Return [X, Y] of the center of cell containing provided text 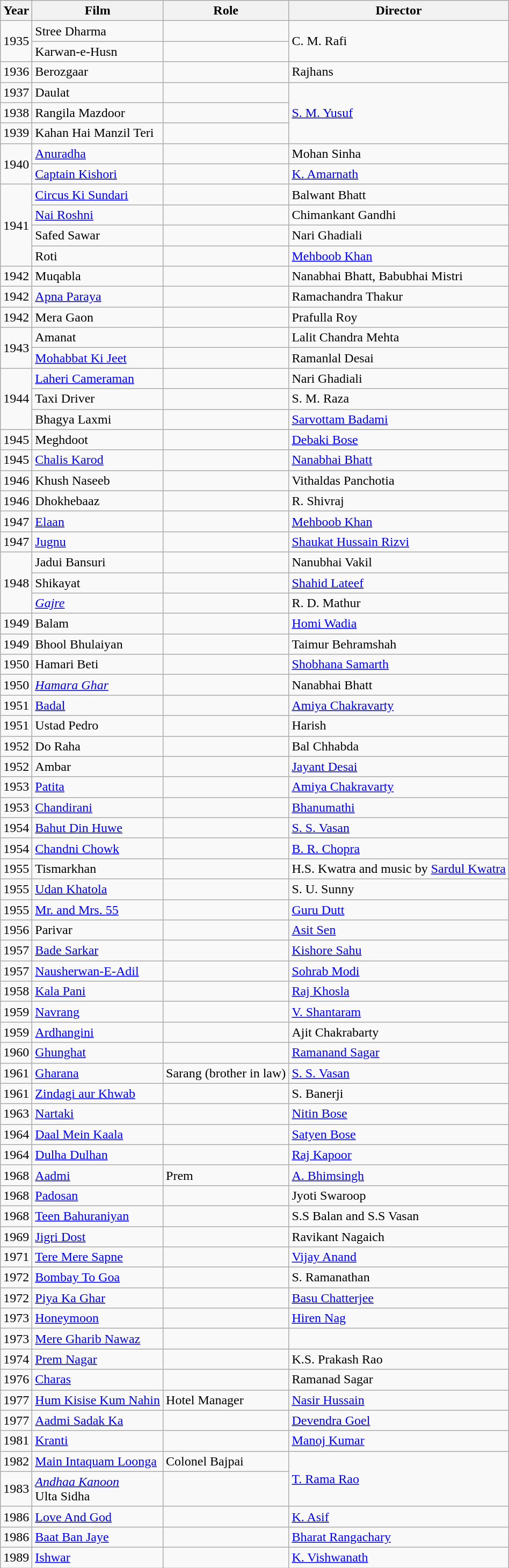
Udan Khatola [98, 889]
Vithaldas Panchotia [399, 480]
Devendra Goel [399, 1420]
Kranti [98, 1441]
Gharana [98, 1073]
Mera Gaon [98, 317]
Harish [399, 726]
1971 [16, 1257]
Jyoti Swaroop [399, 1195]
Nai Roshni [98, 215]
Director [399, 11]
Hamara Ghar [98, 685]
Piya Ka Ghar [98, 1298]
Debaki Bose [399, 440]
Ramachandra Thakur [399, 297]
H.S. Kwatra and music by Sardul Kwatra [399, 869]
Shahid Lateef [399, 582]
Film [98, 11]
Chandirani [98, 807]
Dulha Dulhan [98, 1155]
C. M. Rafi [399, 41]
R. D. Mathur [399, 603]
Guru Dutt [399, 910]
Captain Kishori [98, 174]
Year [16, 11]
1983 [16, 1489]
Prem [226, 1175]
Daulat [98, 92]
Tere Mere Sapne [98, 1257]
Rajhans [399, 72]
Raj Kapoor [399, 1155]
Chandni Chowk [98, 848]
Kishore Sahu [399, 951]
Nausherwan-E-Adil [98, 971]
Circus Ki Sundari [98, 194]
Charas [98, 1380]
Amanat [98, 338]
Prafulla Roy [399, 317]
Balam [98, 624]
Rangila Mazdoor [98, 113]
Berozgaar [98, 72]
Aadmi Sadak Ka [98, 1420]
K. Asif [399, 1516]
Hum Kisise Kum Nahin [98, 1400]
1939 [16, 133]
1940 [16, 164]
Parivar [98, 930]
Daal Mein Kaala [98, 1134]
1981 [16, 1441]
S. Ramanathan [399, 1278]
Mohan Sinha [399, 154]
Chalis Karod [98, 460]
Hamari Beti [98, 665]
Nasir Hussain [399, 1400]
Basu Chatterjee [399, 1298]
S. M. Raza [399, 399]
Khush Naseeb [98, 480]
Shobhana Samarth [399, 665]
S. U. Sunny [399, 889]
Ramanlal Desai [399, 358]
Shaukat Hussain Rizvi [399, 542]
Shikayat [98, 582]
1941 [16, 225]
Mohabbat Ki Jeet [98, 358]
Raj Khosla [399, 991]
Stree Dharma [98, 31]
Balwant Bhatt [399, 194]
Elaan [98, 521]
Jadui Bansuri [98, 562]
Sohrab Modi [399, 971]
Dhokhebaaz [98, 501]
S. M. Yusuf [399, 113]
1982 [16, 1461]
Asit Sen [399, 930]
1936 [16, 72]
1937 [16, 92]
Navrang [98, 1012]
K. Vishwanath [399, 1557]
Lalit Chandra Mehta [399, 338]
Kala Pani [98, 991]
Ghunghat [98, 1053]
1989 [16, 1557]
Ramanad Sagar [399, 1380]
Safed Sawar [98, 235]
Do Raha [98, 746]
Nanabhai Bhatt, Babubhai Mistri [399, 276]
Bade Sarkar [98, 951]
Nanubhai Vakil [399, 562]
Bharat Rangachary [399, 1537]
Baat Ban Jaye [98, 1537]
Ajit Chakrabarty [399, 1032]
Ambar [98, 767]
Ravikant Nagaich [399, 1236]
Meghdoot [98, 440]
Zindagi aur Khwab [98, 1093]
Bombay To Goa [98, 1278]
1960 [16, 1053]
Ishwar [98, 1557]
Mere Gharib Nawaz [98, 1339]
Love And God [98, 1516]
Taimur Behramshah [399, 644]
1938 [16, 113]
V. Shantaram [399, 1012]
Jayant Desai [399, 767]
B. R. Chopra [399, 848]
Apna Paraya [98, 297]
1943 [16, 348]
Satyen Bose [399, 1134]
S. Banerji [399, 1093]
1976 [16, 1380]
Kahan Hai Manzil Teri [98, 133]
Mr. and Mrs. 55 [98, 910]
A. Bhimsingh [399, 1175]
Honeymoon [98, 1318]
Anuradha [98, 154]
S.S Balan and S.S Vasan [399, 1216]
Nitin Bose [399, 1114]
R. Shivraj [399, 501]
Bhagya Laxmi [98, 419]
Colonel Bajpai [226, 1461]
Sarang (brother in law) [226, 1073]
Bahut Din Huwe [98, 828]
Bhool Bhulaiyan [98, 644]
K. Amarnath [399, 174]
Prem Nagar [98, 1359]
T. Rama Rao [399, 1478]
Taxi Driver [98, 399]
Sarvottam Badami [399, 419]
Bhanumathi [399, 807]
Main Intaquam Loonga [98, 1461]
Patita [98, 787]
1944 [16, 399]
Hotel Manager [226, 1400]
Karwan-e-Husn [98, 52]
1956 [16, 930]
Muqabla [98, 276]
Gajre [98, 603]
Aadmi [98, 1175]
Hiren Nag [399, 1318]
1935 [16, 41]
Ardhangini [98, 1032]
Padosan [98, 1195]
Andhaa KanoonUlta Sidha [98, 1489]
Manoj Kumar [399, 1441]
Jigri Dost [98, 1236]
Roti [98, 256]
Badal [98, 705]
1948 [16, 582]
1974 [16, 1359]
Ustad Pedro [98, 726]
Role [226, 11]
1958 [16, 991]
Laheri Cameraman [98, 378]
K.S. Prakash Rao [399, 1359]
1969 [16, 1236]
Vijay Anand [399, 1257]
Teen Bahuraniyan [98, 1216]
Nartaki [98, 1114]
1963 [16, 1114]
Tismarkhan [98, 869]
Bal Chhabda [399, 746]
Ramanand Sagar [399, 1053]
Chimankant Gandhi [399, 215]
Jugnu [98, 542]
Homi Wadia [399, 624]
